Locate the cell with the specified text and output its [x, y] center coordinate. 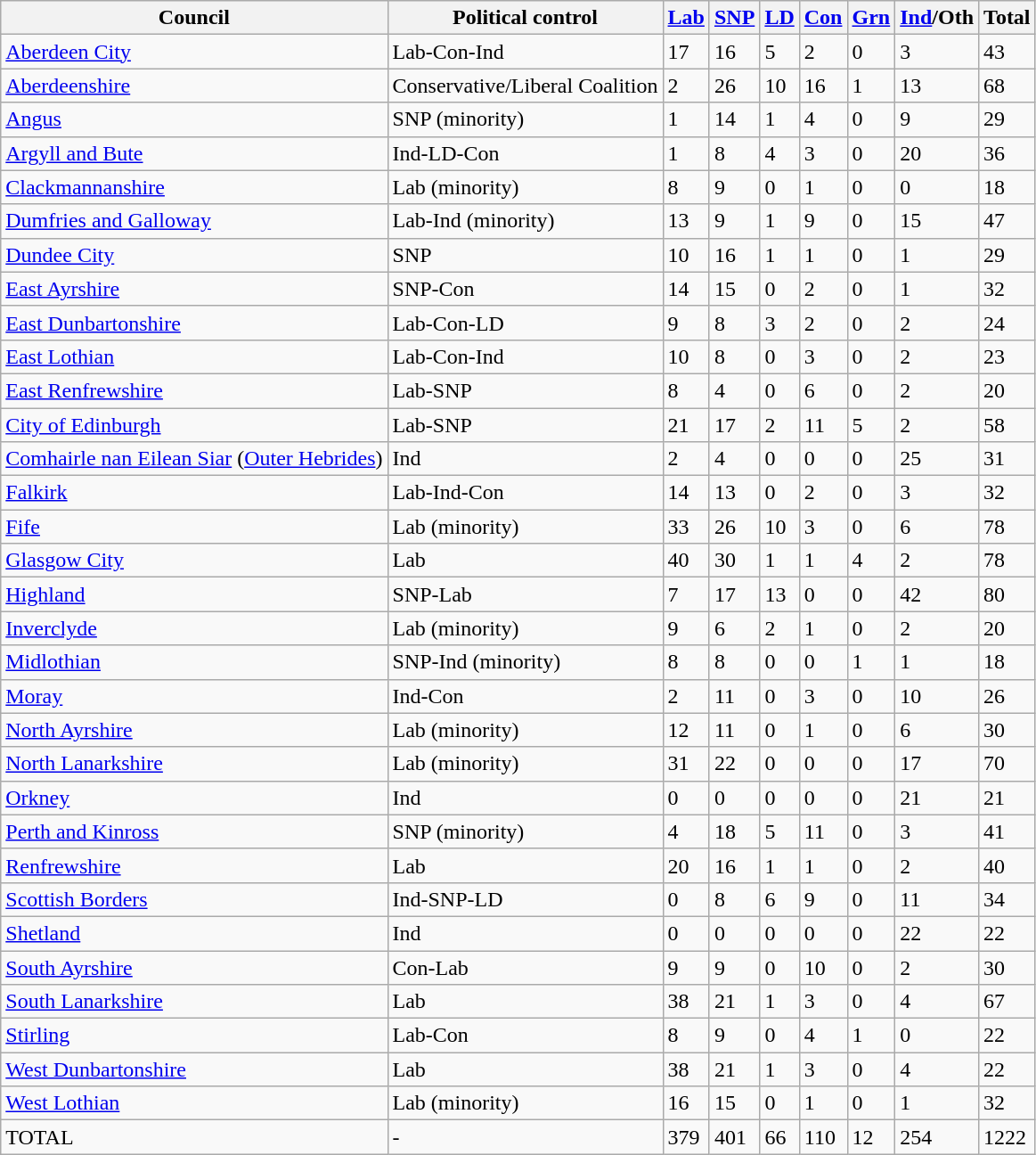
City of Edinburgh [194, 425]
68 [1007, 86]
67 [1007, 1002]
Ind-Con [526, 696]
East Ayrshire [194, 289]
North Lanarkshire [194, 764]
Lab-Con [526, 1036]
Aberdeen City [194, 52]
1222 [1007, 1137]
Total [1007, 18]
Perth and Kinross [194, 831]
Dundee City [194, 255]
80 [1007, 594]
East Lothian [194, 356]
33 [686, 527]
41 [1007, 831]
Inverclyde [194, 628]
24 [1007, 323]
379 [686, 1137]
Clackmannanshire [194, 187]
Lab-Ind (minority) [526, 221]
Renfrewshire [194, 865]
Aberdeenshire [194, 86]
Orkney [194, 798]
Grn [871, 18]
North Ayrshire [194, 730]
25 [937, 459]
Fife [194, 527]
110 [823, 1137]
Angus [194, 119]
58 [1007, 425]
LD [779, 18]
Scottish Borders [194, 899]
South Lanarkshire [194, 1002]
Council [194, 18]
34 [1007, 899]
Ind/Oth [937, 18]
South Ayrshire [194, 967]
Comhairle nan Eilean Siar (Outer Hebrides) [194, 459]
254 [937, 1137]
Midlothian [194, 662]
36 [1007, 153]
43 [1007, 52]
7 [686, 594]
SNP-Con [526, 289]
70 [1007, 764]
23 [1007, 356]
Con-Lab [526, 967]
401 [734, 1137]
Glasgow City [194, 561]
West Lothian [194, 1103]
TOTAL [194, 1137]
Lab-Con-LD [526, 323]
East Dunbartonshire [194, 323]
Argyll and Bute [194, 153]
Stirling [194, 1036]
Moray [194, 696]
Ind-SNP-LD [526, 899]
Conservative/Liberal Coalition [526, 86]
SNP-Lab [526, 594]
Political control [526, 18]
West Dunbartonshire [194, 1069]
Dumfries and Galloway [194, 221]
East Renfrewshire [194, 390]
Falkirk [194, 493]
42 [937, 594]
SNP-Ind (minority) [526, 662]
Lab-Ind-Con [526, 493]
Highland [194, 594]
Ind-LD-Con [526, 153]
47 [1007, 221]
Shetland [194, 933]
Con [823, 18]
66 [779, 1137]
- [526, 1137]
